Pinpoint the cell where the given text exists, returning its (x, y) midpoint coordinate. 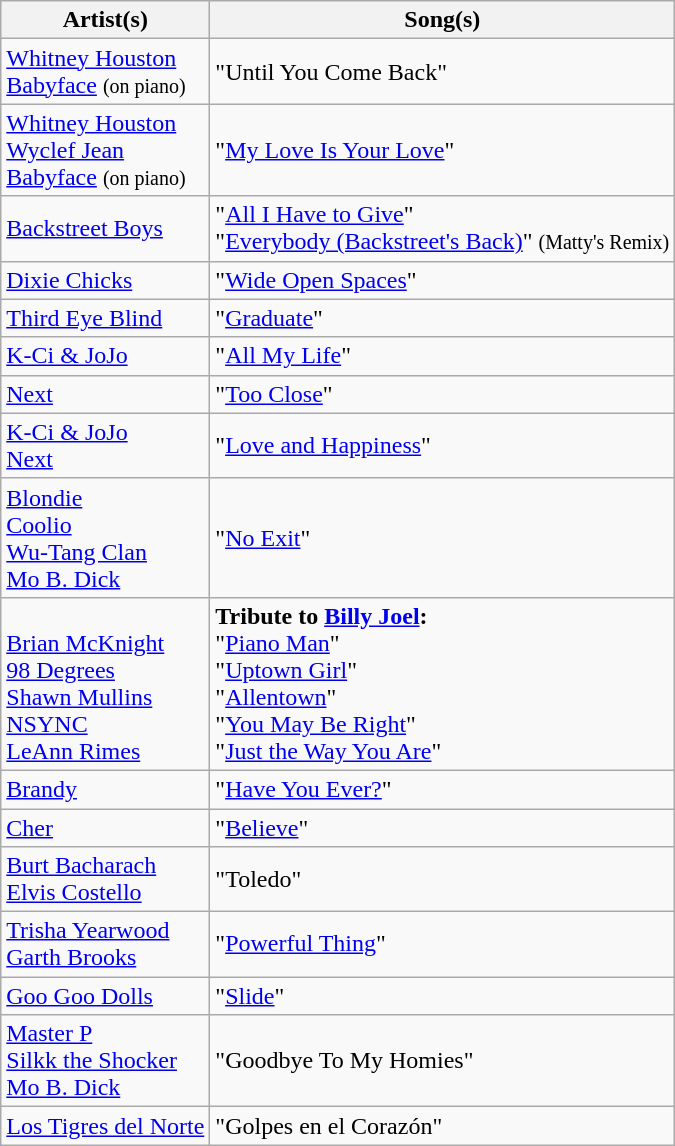
"Golpes en el Corazón" (442, 1126)
"Have You Ever?" (442, 789)
Brian McKnight98 DegreesShawn MullinsNSYNCLeAnn Rimes (106, 684)
BlondieCoolioWu-Tang ClanMo B. Dick (106, 538)
"Goodbye To My Homies" (442, 1061)
"Toledo" (442, 880)
"Graduate" (442, 318)
Goo Goo Dolls (106, 996)
"Wide Open Spaces" (442, 280)
Brandy (106, 789)
Artist(s) (106, 20)
Backstreet Boys (106, 228)
K-Ci & JoJoNext (106, 446)
"Too Close" (442, 394)
Cher (106, 827)
"Love and Happiness" (442, 446)
"No Exit" (442, 538)
Dixie Chicks (106, 280)
Song(s) (442, 20)
Third Eye Blind (106, 318)
"Believe" (442, 827)
Los Tigres del Norte (106, 1126)
"All My Life" (442, 356)
"Powerful Thing" (442, 944)
Master PSilkk the ShockerMo B. Dick (106, 1061)
Tribute to Billy Joel:"Piano Man""Uptown Girl""Allentown""You May Be Right""Just the Way You Are" (442, 684)
"My Love Is Your Love" (442, 150)
K-Ci & JoJo (106, 356)
"Slide" (442, 996)
Whitney HoustonWyclef JeanBabyface (on piano) (106, 150)
"All I Have to Give""Everybody (Backstreet's Back)" (Matty's Remix) (442, 228)
Next (106, 394)
Whitney HoustonBabyface (on piano) (106, 72)
Burt BacharachElvis Costello (106, 880)
Trisha YearwoodGarth Brooks (106, 944)
"Until You Come Back" (442, 72)
